Find where the given text appears and provide that cell's center as [X, Y] coordinate. 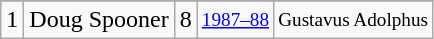
Gustavus Adolphus [354, 20]
1 [12, 20]
1987–88 [235, 20]
Doug Spooner [99, 20]
8 [186, 20]
